Detect which cell encompasses the target text, then output its (X, Y) center coordinate. 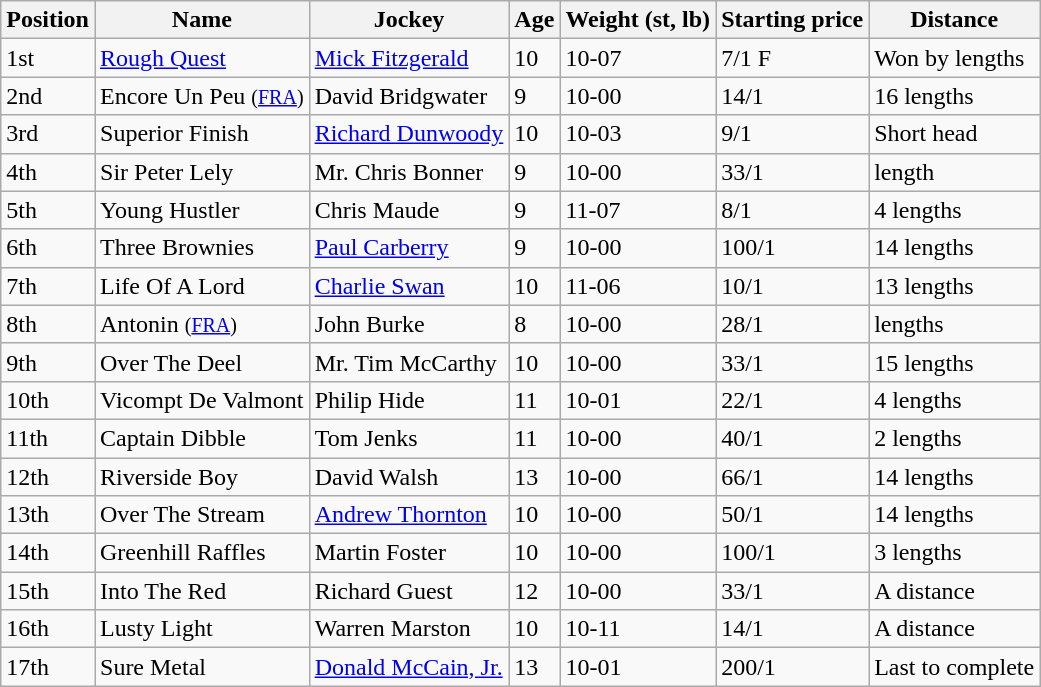
10/1 (792, 286)
9/1 (792, 134)
11th (48, 438)
Philip Hide (409, 400)
15 lengths (954, 362)
6th (48, 248)
11-07 (638, 210)
7/1 F (792, 58)
3 lengths (954, 553)
Jockey (409, 20)
Lusty Light (202, 629)
Greenhill Raffles (202, 553)
12 (534, 591)
17th (48, 667)
Weight (st, lb) (638, 20)
Age (534, 20)
Over The Deel (202, 362)
Superior Finish (202, 134)
7th (48, 286)
Captain Dibble (202, 438)
Donald McCain, Jr. (409, 667)
Young Hustler (202, 210)
Tom Jenks (409, 438)
Won by lengths (954, 58)
Warren Marston (409, 629)
50/1 (792, 515)
David Walsh (409, 477)
8/1 (792, 210)
John Burke (409, 324)
Three Brownies (202, 248)
13 lengths (954, 286)
Encore Un Peu (FRA) (202, 96)
Richard Guest (409, 591)
8 (534, 324)
Mr. Chris Bonner (409, 172)
Antonin (FRA) (202, 324)
11-06 (638, 286)
10th (48, 400)
2 lengths (954, 438)
16th (48, 629)
66/1 (792, 477)
200/1 (792, 667)
Into The Red (202, 591)
David Bridgwater (409, 96)
Distance (954, 20)
9th (48, 362)
40/1 (792, 438)
lengths (954, 324)
Sir Peter Lely (202, 172)
Starting price (792, 20)
Mr. Tim McCarthy (409, 362)
13th (48, 515)
16 lengths (954, 96)
28/1 (792, 324)
4th (48, 172)
10-11 (638, 629)
Mick Fitzgerald (409, 58)
Riverside Boy (202, 477)
1st (48, 58)
Chris Maude (409, 210)
Sure Metal (202, 667)
Richard Dunwoody (409, 134)
5th (48, 210)
Life Of A Lord (202, 286)
10-03 (638, 134)
Over The Stream (202, 515)
Name (202, 20)
Martin Foster (409, 553)
2nd (48, 96)
8th (48, 324)
Charlie Swan (409, 286)
Vicompt De Valmont (202, 400)
Position (48, 20)
Short head (954, 134)
length (954, 172)
22/1 (792, 400)
Andrew Thornton (409, 515)
15th (48, 591)
Last to complete (954, 667)
Paul Carberry (409, 248)
3rd (48, 134)
12th (48, 477)
10-07 (638, 58)
14th (48, 553)
Rough Quest (202, 58)
